Pinpoint the cell where the given text exists, returning its (X, Y) midpoint coordinate. 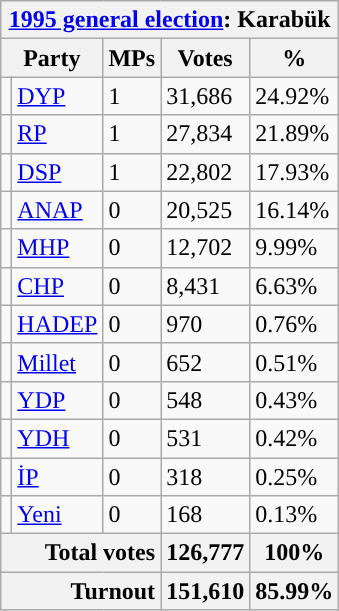
12,702 (206, 248)
31,686 (206, 96)
16.14% (294, 210)
8,431 (206, 286)
0.13% (294, 515)
126,777 (206, 553)
ANAP (58, 210)
1995 general election: Karabük (170, 20)
İP (58, 477)
652 (206, 362)
DYP (58, 96)
YDP (58, 400)
DSP (58, 172)
0.25% (294, 477)
6.63% (294, 286)
22,802 (206, 172)
Yeni (58, 515)
548 (206, 400)
168 (206, 515)
20,525 (206, 210)
970 (206, 324)
% (294, 58)
0.51% (294, 362)
100% (294, 553)
Millet (58, 362)
RP (58, 134)
MHP (58, 248)
CHP (58, 286)
Votes (206, 58)
YDH (58, 438)
531 (206, 438)
17.93% (294, 172)
24.92% (294, 96)
9.99% (294, 248)
85.99% (294, 591)
Total votes (81, 553)
0.76% (294, 324)
MPs (132, 58)
0.42% (294, 438)
HADEP (58, 324)
21.89% (294, 134)
318 (206, 477)
Turnout (81, 591)
0.43% (294, 400)
151,610 (206, 591)
27,834 (206, 134)
Party (52, 58)
